Provide the (X, Y) coordinate of the cell's center where the given text is located.  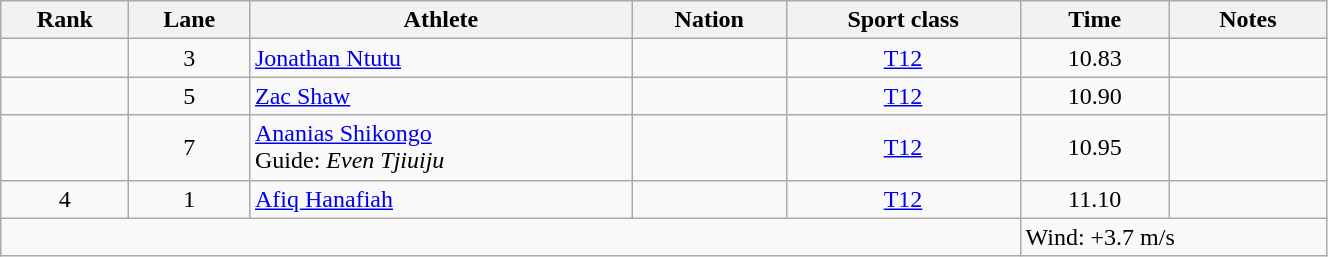
Ananias ShikongoGuide: Even Tjiuiju (440, 148)
4 (65, 199)
10.83 (1094, 58)
Wind: +3.7 m/s (1173, 237)
3 (190, 58)
1 (190, 199)
Jonathan Ntutu (440, 58)
5 (190, 96)
Lane (190, 20)
11.10 (1094, 199)
10.90 (1094, 96)
Sport class (903, 20)
Athlete (440, 20)
Time (1094, 20)
Nation (709, 20)
7 (190, 148)
Notes (1248, 20)
Rank (65, 20)
10.95 (1094, 148)
Afiq Hanafiah (440, 199)
Zac Shaw (440, 96)
